From the cell containing the given text, extract its center point as (x, y) coordinate. 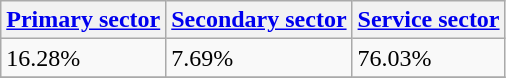
Service sector (428, 20)
76.03% (428, 58)
Primary sector (84, 20)
16.28% (84, 58)
7.69% (259, 58)
Secondary sector (259, 20)
